Return the [X, Y] coordinate for the center point of the cell that contains the specified text.  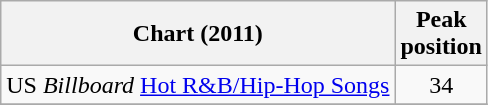
Chart (2011) [198, 34]
34 [441, 85]
Peakposition [441, 34]
US Billboard Hot R&B/Hip-Hop Songs [198, 85]
